Search for the cell housing the specified text and yield its (X, Y) center coordinate. 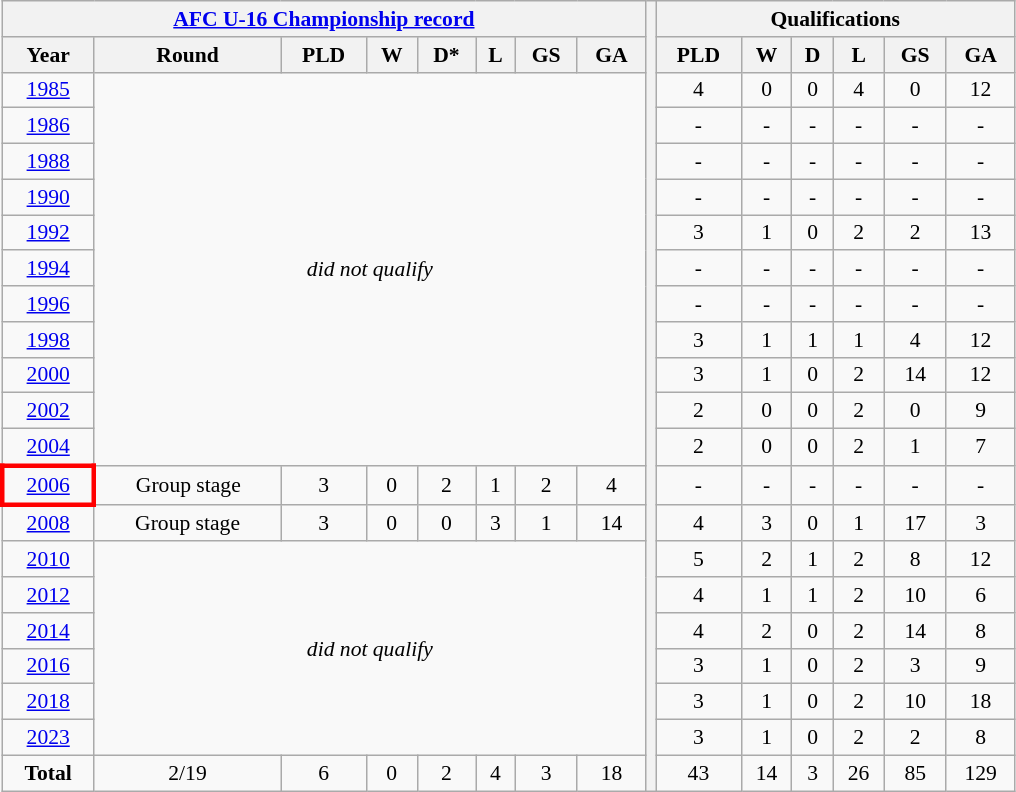
2012 (48, 595)
Qualifications (836, 19)
Year (48, 55)
Total (48, 773)
2023 (48, 738)
1988 (48, 162)
D* (446, 55)
1990 (48, 197)
2004 (48, 448)
Round (188, 55)
D (812, 55)
129 (980, 773)
13 (980, 233)
5 (698, 560)
17 (915, 522)
2/19 (188, 773)
1994 (48, 269)
1985 (48, 90)
1986 (48, 126)
2010 (48, 560)
2014 (48, 631)
2002 (48, 411)
2016 (48, 666)
2018 (48, 702)
1996 (48, 304)
1992 (48, 233)
2006 (48, 486)
2008 (48, 522)
85 (915, 773)
1998 (48, 340)
AFC U-16 Championship record (324, 19)
26 (858, 773)
2000 (48, 375)
7 (980, 448)
43 (698, 773)
